Extract the [x, y] coordinate from the center of the cell holding the provided text.  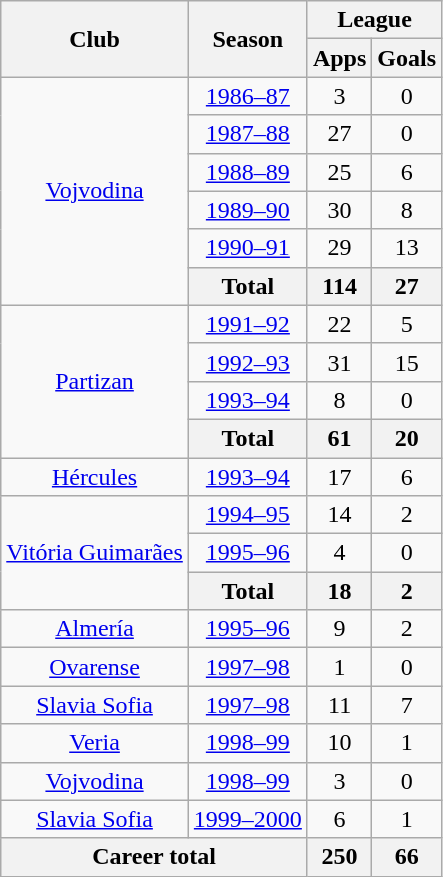
10 [339, 743]
5 [407, 324]
61 [339, 438]
Career total [154, 857]
15 [407, 362]
Vitória Guimarães [95, 553]
14 [339, 515]
22 [339, 324]
11 [339, 705]
1991–92 [248, 324]
114 [339, 286]
13 [407, 248]
1989–90 [248, 210]
Veria [95, 743]
Goals [407, 58]
66 [407, 857]
31 [339, 362]
1986–87 [248, 96]
Almería [95, 629]
1999–2000 [248, 819]
29 [339, 248]
Club [95, 39]
25 [339, 172]
1987–88 [248, 134]
7 [407, 705]
Season [248, 39]
1988–89 [248, 172]
League [374, 20]
Hércules [95, 477]
4 [339, 553]
9 [339, 629]
1992–93 [248, 362]
1994–95 [248, 515]
17 [339, 477]
250 [339, 857]
18 [339, 591]
Apps [339, 58]
20 [407, 438]
Ovarense [95, 667]
30 [339, 210]
Partizan [95, 381]
1990–91 [248, 248]
